Return the (x, y) coordinate for the center point of the cell that contains the specified text.  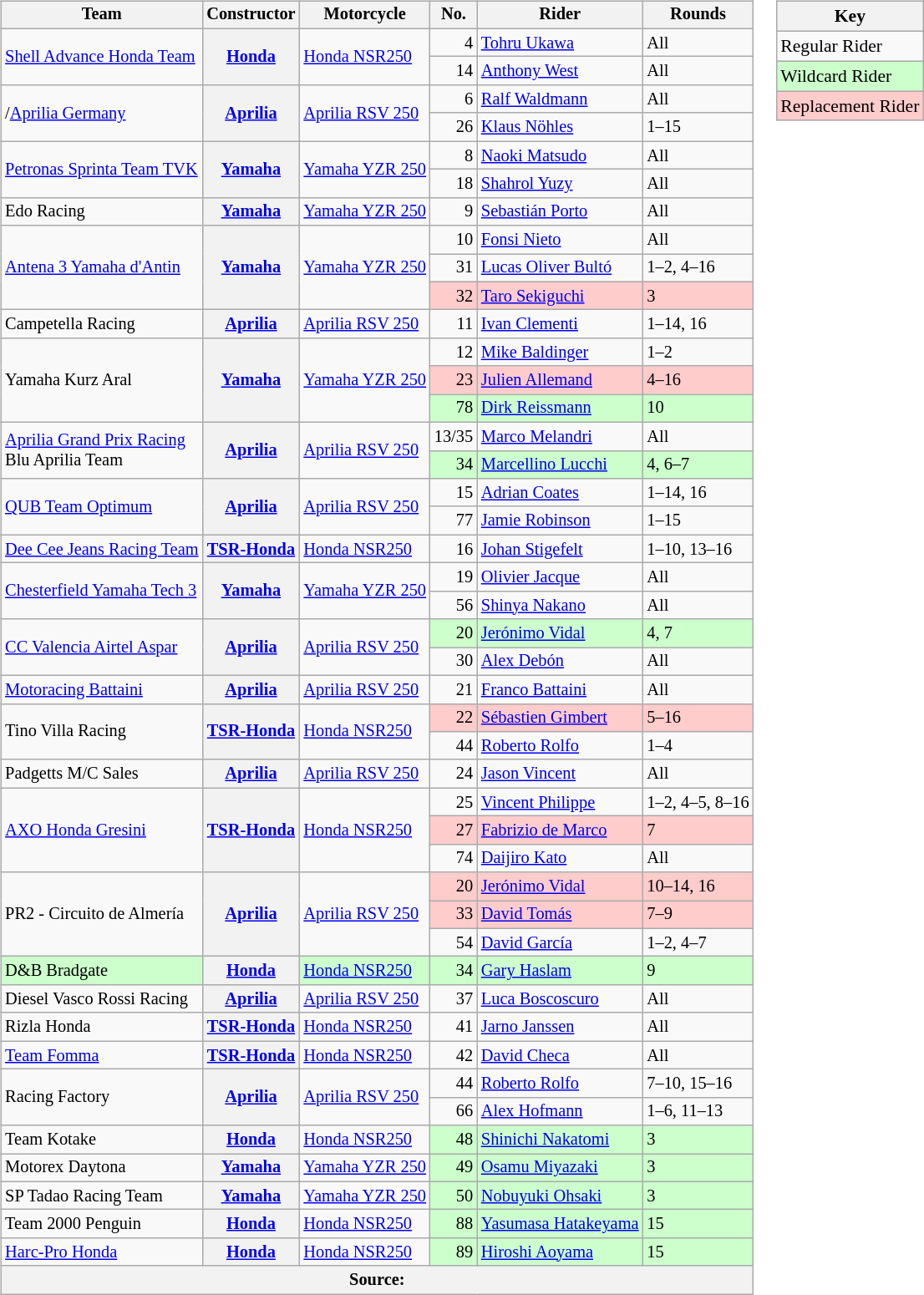
33 (454, 915)
10–14, 16 (698, 886)
26 (454, 127)
Olivier Jacque (560, 577)
1–2 (698, 353)
SP Tadao Racing Team (102, 1196)
Sébastien Gimbert (560, 718)
Padgetts M/C Sales (102, 774)
Diesel Vasco Rossi Racing (102, 999)
Source: (377, 1280)
Marco Melandri (560, 436)
Jarno Janssen (560, 1027)
21 (454, 689)
13/35 (454, 436)
Klaus Nöhles (560, 127)
Julien Allemand (560, 380)
Constructor (251, 15)
77 (454, 521)
74 (454, 858)
Fabrizio de Marco (560, 830)
66 (454, 1111)
Shell Advance Honda Team (102, 57)
19 (454, 577)
Wildcard Rider (850, 76)
QUB Team Optimum (102, 506)
No. (454, 15)
Ralf Waldmann (560, 99)
Yamaha Kurz Aral (102, 381)
David García (560, 942)
Shinichi Nakatomi (560, 1140)
4 (454, 43)
1–4 (698, 746)
Aprilia Grand Prix RacingBlu Aprilia Team (102, 449)
Adrian Coates (560, 493)
David Checa (560, 1055)
Alex Hofmann (560, 1111)
CC Valencia Airtel Aspar (102, 647)
Taro Sekiguchi (560, 296)
Petronas Sprinta Team TVK (102, 169)
7 (698, 830)
Shahrol Yuzy (560, 184)
Ivan Clementi (560, 324)
37 (454, 999)
Franco Battaini (560, 689)
Daijiro Kato (560, 858)
Replacement Rider (850, 106)
Team (102, 15)
Rider (560, 15)
7–10, 15–16 (698, 1084)
AXO Honda Gresini (102, 830)
PR2 - Circuito de Almería (102, 914)
Alex Debón (560, 662)
Gary Haslam (560, 971)
David Tomás (560, 915)
Rizla Honda (102, 1027)
1–2, 4–7 (698, 942)
14 (454, 71)
6 (454, 99)
25 (454, 802)
Antena 3 Yamaha d'Antin (102, 267)
Anthony West (560, 71)
23 (454, 380)
Dee Cee Jeans Racing Team (102, 549)
4–16 (698, 380)
11 (454, 324)
1–2, 4–5, 8–16 (698, 802)
78 (454, 409)
Team Kotake (102, 1140)
Team 2000 Penguin (102, 1224)
Vincent Philippe (560, 802)
88 (454, 1224)
Mike Baldinger (560, 353)
30 (454, 662)
49 (454, 1168)
48 (454, 1140)
56 (454, 605)
5–16 (698, 718)
1–6, 11–13 (698, 1111)
Marcellino Lucchi (560, 465)
Dirk Reissmann (560, 409)
4, 6–7 (698, 465)
Racing Factory (102, 1098)
Yasumasa Hatakeyama (560, 1224)
18 (454, 184)
22 (454, 718)
Chesterfield Yamaha Tech 3 (102, 592)
Rounds (698, 15)
Key (850, 17)
Jamie Robinson (560, 521)
31 (454, 268)
1–2, 4–16 (698, 268)
Motorcycle (365, 15)
Johan Stigefelt (560, 549)
16 (454, 549)
Jason Vincent (560, 774)
Hiroshi Aoyama (560, 1252)
Tohru Ukawa (560, 43)
Edo Racing (102, 211)
Sebastián Porto (560, 211)
/Aprilia Germany (102, 114)
42 (454, 1055)
41 (454, 1027)
Luca Boscoscuro (560, 999)
Tino Villa Racing (102, 732)
12 (454, 353)
24 (454, 774)
89 (454, 1252)
27 (454, 830)
Shinya Nakano (560, 605)
Harc-Pro Honda (102, 1252)
Regular Rider (850, 46)
Osamu Miyazaki (560, 1168)
8 (454, 155)
Campetella Racing (102, 324)
50 (454, 1196)
7–9 (698, 915)
32 (454, 296)
Motorex Daytona (102, 1168)
Fonsi Nieto (560, 240)
Motoracing Battaini (102, 689)
Team Fomma (102, 1055)
Lucas Oliver Bultó (560, 268)
Nobuyuki Ohsaki (560, 1196)
1–10, 13–16 (698, 549)
4, 7 (698, 633)
D&B Bradgate (102, 971)
54 (454, 942)
Naoki Matsudo (560, 155)
